Determine the (x, y) coordinate at the center of the cell enclosing the given text.  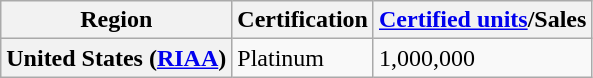
United States (RIAA) (116, 58)
Region (116, 20)
1,000,000 (482, 58)
Certified units/Sales (482, 20)
Certification (303, 20)
Platinum (303, 58)
